For the text-containing cell, return its midpoint in [X, Y] coordinate format. 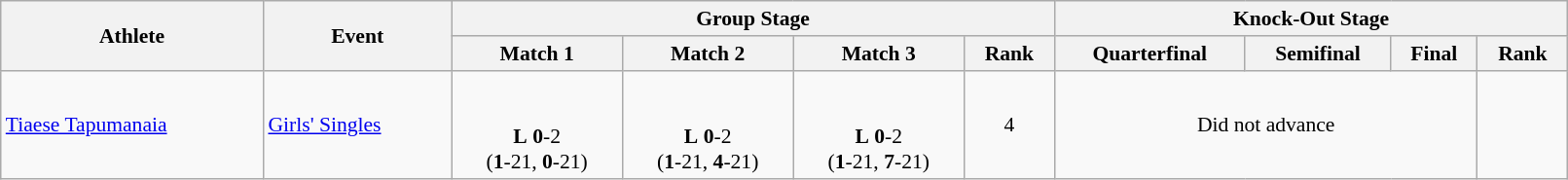
L 0-2 (1-21, 7-21) [879, 125]
4 [1010, 125]
Match 2 [708, 54]
L 0-2 (1-21, 4-21) [708, 125]
Athlete [132, 35]
Event [356, 35]
Did not advance [1265, 125]
Semifinal [1318, 54]
Final [1435, 54]
Knock-Out Stage [1311, 18]
Girls' Singles [356, 125]
Match 3 [879, 54]
Tiaese Tapumanaia [132, 125]
Group Stage [753, 18]
Match 1 [537, 54]
L 0-2 (1-21, 0-21) [537, 125]
Quarterfinal [1149, 54]
